Pinpoint the cell where the given text exists, returning its [x, y] midpoint coordinate. 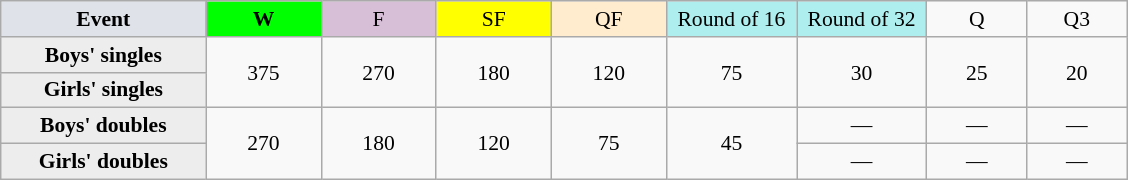
Girls' singles [104, 90]
Girls' doubles [104, 162]
SF [494, 19]
25 [977, 72]
QF [608, 19]
F [378, 19]
Round of 16 [731, 19]
Round of 32 [861, 19]
Boys' doubles [104, 126]
375 [264, 72]
30 [861, 72]
45 [731, 144]
Q [977, 19]
W [264, 19]
Boys' singles [104, 55]
Q3 [1077, 19]
Event [104, 19]
20 [1077, 72]
